Output the [x, y] coordinate of the center of the cell containing the given text.  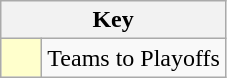
Key [114, 20]
Teams to Playoffs [134, 58]
